Search for the cell housing the specified text and yield its (x, y) center coordinate. 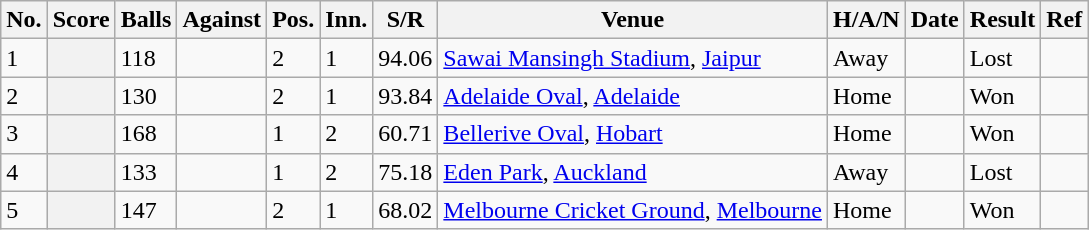
Pos. (294, 20)
Against (222, 20)
130 (146, 96)
5 (24, 210)
75.18 (406, 172)
3 (24, 134)
S/R (406, 20)
147 (146, 210)
Balls (146, 20)
Result (1002, 20)
Ref (1064, 20)
168 (146, 134)
60.71 (406, 134)
Date (934, 20)
Score (81, 20)
Bellerive Oval, Hobart (633, 134)
Inn. (346, 20)
Melbourne Cricket Ground, Melbourne (633, 210)
4 (24, 172)
Sawai Mansingh Stadium, Jaipur (633, 58)
Venue (633, 20)
Adelaide Oval, Adelaide (633, 96)
68.02 (406, 210)
94.06 (406, 58)
118 (146, 58)
H/A/N (866, 20)
133 (146, 172)
93.84 (406, 96)
Eden Park, Auckland (633, 172)
No. (24, 20)
